Find where the given text appears and provide that cell's center as (X, Y) coordinate. 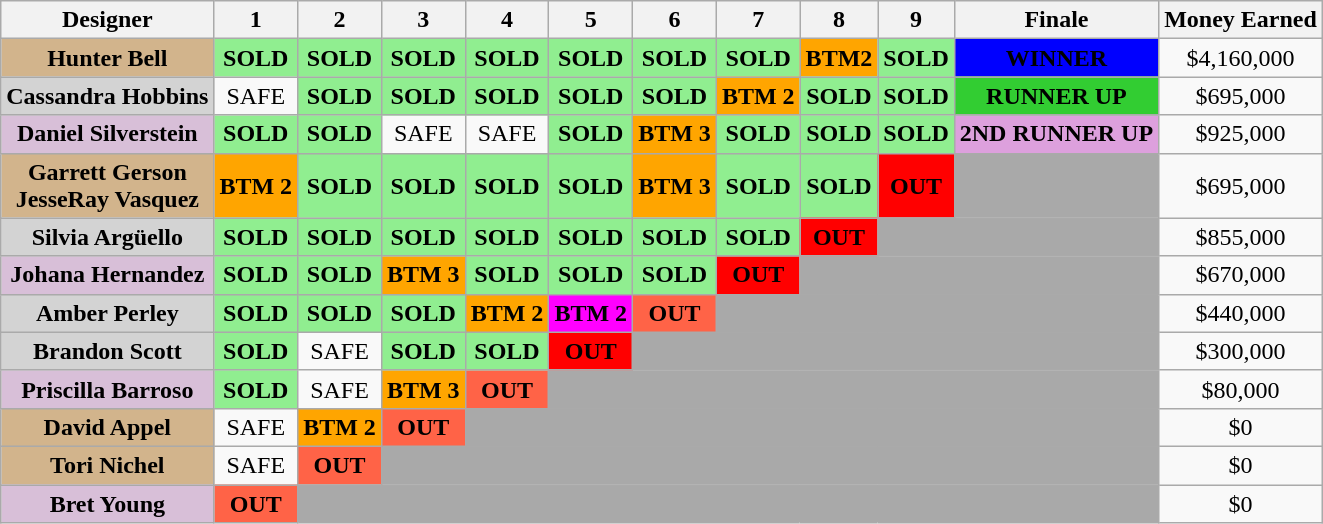
$925,000 (1241, 134)
Money Earned (1241, 20)
9 (916, 20)
3 (423, 20)
5 (591, 20)
4 (507, 20)
7 (758, 20)
Brandon Scott (108, 351)
Finale (1056, 20)
8 (839, 20)
Silvia Argüello (108, 237)
6 (675, 20)
Bret Young (108, 503)
Priscilla Barroso (108, 389)
1 (256, 20)
WINNER (1056, 58)
Hunter Bell (108, 58)
$4,160,000 (1241, 58)
Garrett GersonJesseRay Vasquez (108, 186)
Daniel Silverstein (108, 134)
Amber Perley (108, 313)
Cassandra Hobbins (108, 96)
$670,000 (1241, 275)
2ND RUNNER UP (1056, 134)
RUNNER UP (1056, 96)
Tori Nichel (108, 465)
Designer (108, 20)
2 (340, 20)
$855,000 (1241, 237)
$80,000 (1241, 389)
BTM2 (839, 58)
Johana Hernandez (108, 275)
David Appel (108, 427)
$300,000 (1241, 351)
$440,000 (1241, 313)
